Output the (x, y) coordinate of the center of the cell containing the given text.  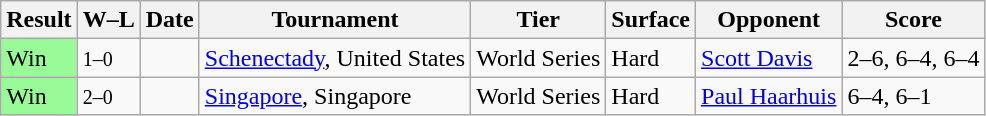
Opponent (769, 20)
1–0 (108, 58)
Surface (651, 20)
2–6, 6–4, 6–4 (914, 58)
Singapore, Singapore (334, 96)
2–0 (108, 96)
6–4, 6–1 (914, 96)
W–L (108, 20)
Date (170, 20)
Paul Haarhuis (769, 96)
Score (914, 20)
Tier (538, 20)
Schenectady, United States (334, 58)
Scott Davis (769, 58)
Tournament (334, 20)
Result (39, 20)
